Output the [x, y] coordinate of the center of the cell containing the given text.  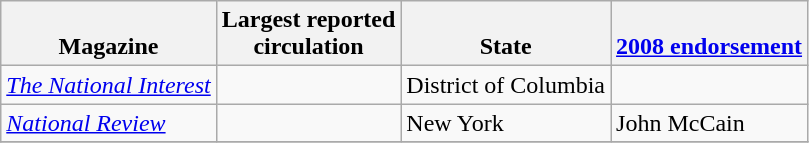
New York [506, 123]
The National Interest [109, 85]
Largest reportedcirculation [308, 34]
District of Columbia [506, 85]
2008 endorsement [710, 34]
Magazine [109, 34]
National Review [109, 123]
John McCain [710, 123]
State [506, 34]
